Extract the (x, y) coordinate from the center of the cell holding the provided text.  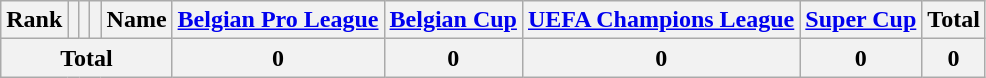
Super Cup (861, 20)
Name (136, 20)
UEFA Champions League (660, 20)
Belgian Pro League (278, 20)
Belgian Cup (453, 20)
Rank (34, 20)
